Output the [x, y] coordinate of the center of the cell containing the given text.  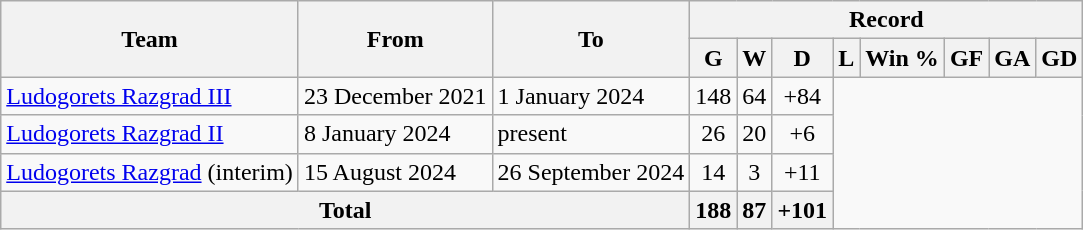
64 [754, 96]
+84 [802, 96]
G [714, 58]
Win % [902, 58]
8 January 2024 [395, 134]
188 [714, 210]
L [846, 58]
From [395, 39]
present [591, 134]
To [591, 39]
Ludogorets Razgrad (interim) [150, 172]
15 August 2024 [395, 172]
Total [346, 210]
D [802, 58]
Ludogorets Razgrad III [150, 96]
26 September 2024 [591, 172]
3 [754, 172]
Team [150, 39]
87 [754, 210]
Ludogorets Razgrad II [150, 134]
14 [714, 172]
GA [1012, 58]
1 January 2024 [591, 96]
+6 [802, 134]
20 [754, 134]
Record [886, 20]
23 December 2021 [395, 96]
+101 [802, 210]
148 [714, 96]
W [754, 58]
GD [1060, 58]
GF [966, 58]
+11 [802, 172]
26 [714, 134]
